Scan for the cell matching the given text and deliver its (x, y) coordinate at center. 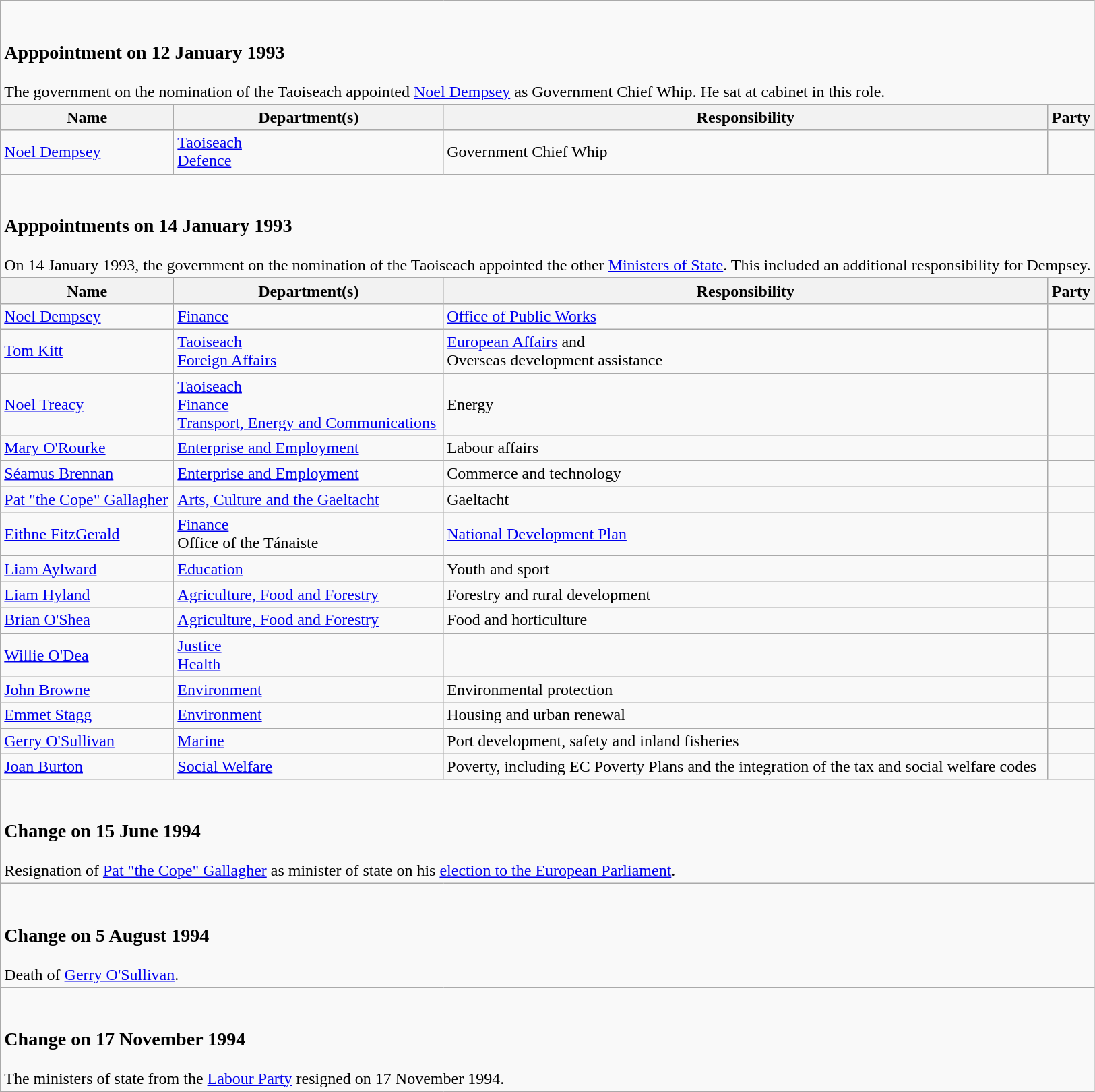
Social Welfare (309, 766)
Poverty, including EC Poverty Plans and the integration of the tax and social welfare codes (745, 766)
Pat "the Cope" Gallagher (88, 499)
Energy (745, 404)
FinanceOffice of the Tánaiste (309, 534)
Emmet Stagg (88, 715)
Environmental protection (745, 690)
JusticeHealth (309, 655)
Change on 5 August 1994Death of Gerry O'Sullivan. (547, 936)
Office of Public Works (745, 316)
Liam Hyland (88, 595)
Gerry O'Sullivan (88, 741)
Change on 15 June 1994Resignation of Pat "the Cope" Gallagher as minister of state on his election to the European Parliament. (547, 831)
Port development, safety and inland fisheries (745, 741)
Housing and urban renewal (745, 715)
Forestry and rural development (745, 595)
Finance (309, 316)
Education (309, 569)
Commerce and technology (745, 474)
Willie O'Dea (88, 655)
Change on 17 November 1994The ministers of state from the Labour Party resigned on 17 November 1994. (547, 1039)
TaoiseachForeign Affairs (309, 351)
Séamus Brennan (88, 474)
Noel Treacy (88, 404)
Youth and sport (745, 569)
Arts, Culture and the Gaeltacht (309, 499)
Tom Kitt (88, 351)
TaoiseachDefence (309, 152)
Marine (309, 741)
TaoiseachFinanceTransport, Energy and Communications (309, 404)
Eithne FitzGerald (88, 534)
National Development Plan (745, 534)
Food and horticulture (745, 620)
Joan Burton (88, 766)
Labour affairs (745, 448)
European Affairs andOverseas development assistance (745, 351)
Liam Aylward (88, 569)
Mary O'Rourke (88, 448)
Government Chief Whip (745, 152)
John Browne (88, 690)
Brian O'Shea (88, 620)
Gaeltacht (745, 499)
